Output the [X, Y] coordinate of the center of the cell containing the given text.  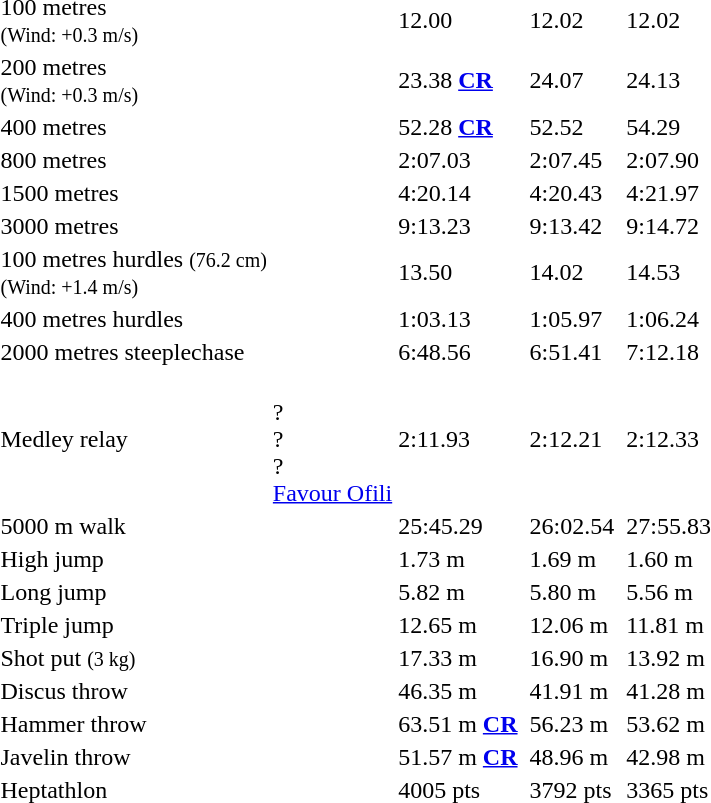
51.57 m CR [458, 757]
63.51 m CR [458, 724]
12.06 m [572, 625]
4:20.14 [458, 193]
17.33 m [458, 658]
52.28 CR [458, 127]
2:12.21 [572, 439]
48.96 m [572, 757]
2:07.03 [458, 160]
2:11.93 [458, 439]
25:45.29 [458, 526]
41.91 m [572, 691]
1:03.13 [458, 319]
5.80 m [572, 592]
4:20.43 [572, 193]
9:13.23 [458, 226]
26:02.54 [572, 526]
1.73 m [458, 559]
52.52 [572, 127]
24.07 [572, 80]
1:05.97 [572, 319]
14.02 [572, 272]
46.35 m [458, 691]
6:51.41 [572, 352]
56.23 m [572, 724]
12.65 m [458, 625]
13.50 [458, 272]
???Favour Ofili [332, 439]
16.90 m [572, 658]
1.69 m [572, 559]
2:07.45 [572, 160]
23.38 CR [458, 80]
9:13.42 [572, 226]
5.82 m [458, 592]
6:48.56 [458, 352]
